Search for the cell housing the specified text and yield its [X, Y] center coordinate. 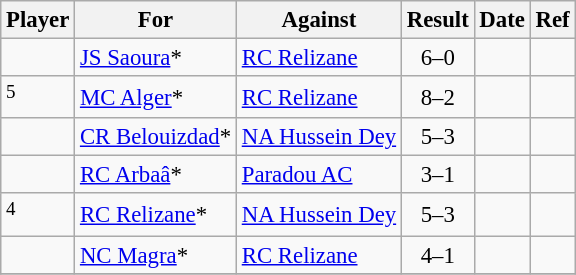
RC Relizane* [156, 215]
Player [38, 20]
CR Belouizdad* [156, 137]
NC Magra* [156, 255]
Date [502, 20]
RC Arbaâ* [156, 175]
MC Alger* [156, 97]
4 [38, 215]
8–2 [438, 97]
4–1 [438, 255]
6–0 [438, 58]
Paradou AC [318, 175]
Against [318, 20]
5 [38, 97]
JS Saoura* [156, 58]
Ref [552, 20]
3–1 [438, 175]
For [156, 20]
Result [438, 20]
